From the cell containing the given text, extract its center point as (x, y) coordinate. 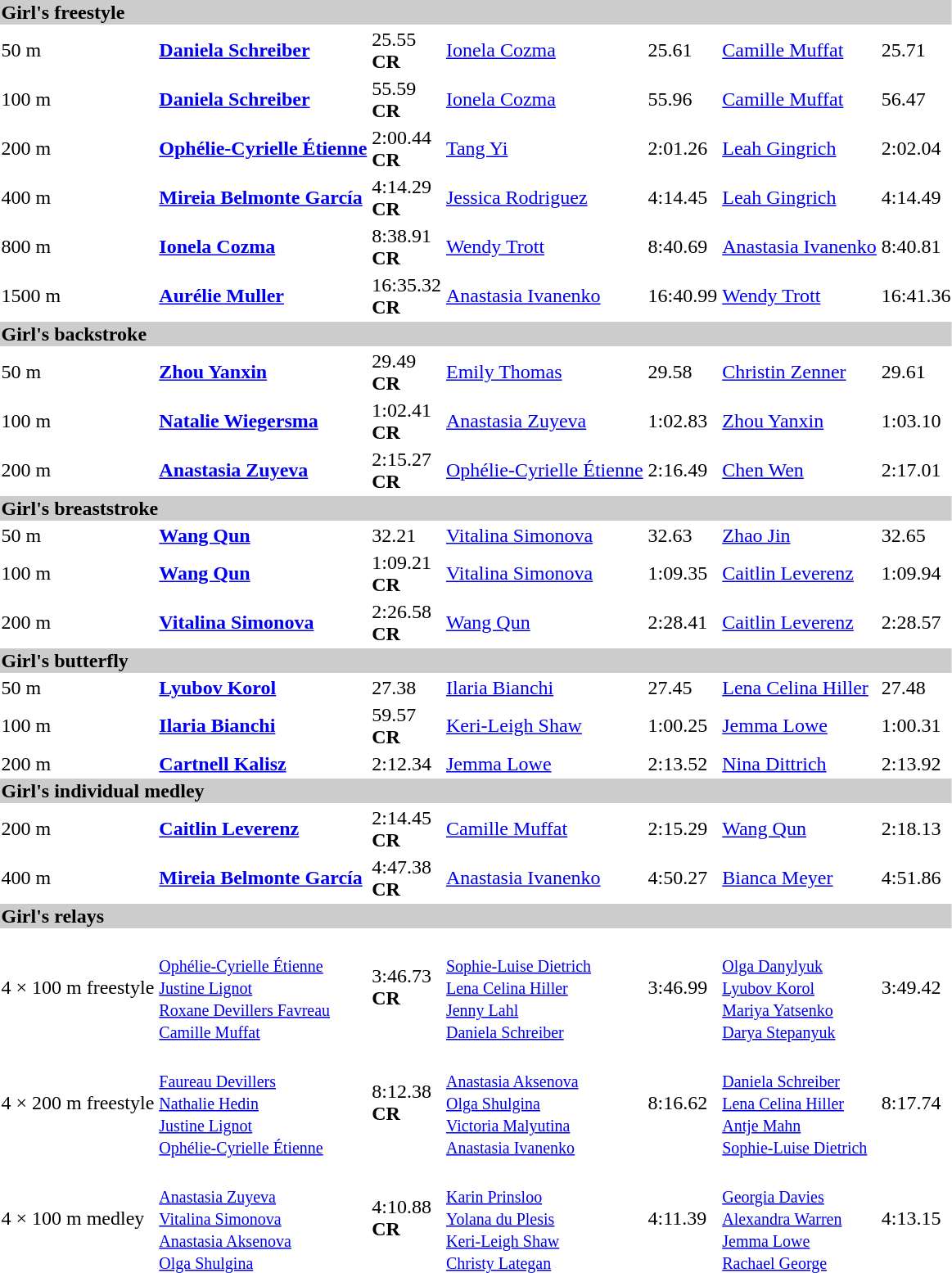
Sophie-Luise DietrichLena Celina HillerJenny LahlDaniela Schreiber (544, 987)
Tang Yi (544, 149)
4 × 200 m freestyle (78, 1103)
8:38.91CR (407, 247)
8:40.81 (916, 247)
16:35.32CR (407, 296)
Girl's freestyle (476, 12)
Chen Wen (800, 470)
56.47 (916, 100)
4:14.49 (916, 198)
32.21 (407, 535)
Keri-Leigh Shaw (544, 725)
2:15.29 (683, 828)
2:02.04 (916, 149)
2:12.34 (407, 764)
800 m (78, 247)
29.58 (683, 372)
1:03.10 (916, 421)
4:51.86 (916, 878)
16:40.99 (683, 296)
Girl's breaststroke (476, 508)
4:47.38CR (407, 878)
1:02.83 (683, 421)
1:00.25 (683, 725)
Girl's backstroke (476, 334)
2:00.44CR (407, 149)
1500 m (78, 296)
27.48 (916, 688)
2:28.41 (683, 622)
25.61 (683, 51)
4:14.45 (683, 198)
Christin Zenner (800, 372)
Natalie Wiegersma (264, 421)
Girl's relays (476, 916)
2:17.01 (916, 470)
Aurélie Muller (264, 296)
2:16.49 (683, 470)
8:12.38CR (407, 1103)
2:14.45CR (407, 828)
Faureau DevillersNathalie HedinJustine LignotOphélie-Cyrielle Étienne (264, 1103)
2:13.52 (683, 764)
Jessica Rodriguez (544, 198)
3:46.73CR (407, 987)
1:09.35 (683, 573)
2:15.27CR (407, 470)
16:41.36 (916, 296)
2:26.58CR (407, 622)
Olga DanylyukLyubov KorolMariya YatsenkoDarya Stepanyuk (800, 987)
1:02.41CR (407, 421)
27.38 (407, 688)
32.63 (683, 535)
2:18.13 (916, 828)
8:16.62 (683, 1103)
Bianca Meyer (800, 878)
Daniela SchreiberLena Celina HillerAntje MahnSophie-Luise Dietrich (800, 1103)
Lyubov Korol (264, 688)
3:49.42 (916, 987)
Nina Dittrich (800, 764)
Ophélie-Cyrielle ÉtienneJustine LignotRoxane Devillers FavreauCamille Muffat (264, 987)
Girl's butterfly (476, 661)
2:13.92 (916, 764)
8:17.74 (916, 1103)
55.59CR (407, 100)
25.55CR (407, 51)
1:09.21CR (407, 573)
59.57CR (407, 725)
Emily Thomas (544, 372)
29.61 (916, 372)
2:28.57 (916, 622)
4:50.27 (683, 878)
Cartnell Kalisz (264, 764)
25.71 (916, 51)
1:00.31 (916, 725)
55.96 (683, 100)
1:09.94 (916, 573)
3:46.99 (683, 987)
32.65 (916, 535)
4 × 100 m freestyle (78, 987)
Lena Celina Hiller (800, 688)
27.45 (683, 688)
4:14.29CR (407, 198)
Anastasia AksenovaOlga ShulginaVictoria MalyutinaAnastasia Ivanenko (544, 1103)
Girl's individual medley (476, 791)
29.49CR (407, 372)
2:01.26 (683, 149)
8:40.69 (683, 247)
Zhao Jin (800, 535)
